Output the (x, y) coordinate of the center of the cell containing the given text.  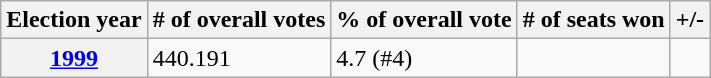
% of overall vote (424, 20)
4.7 (#4) (424, 58)
Election year (74, 20)
440.191 (239, 58)
# of seats won (594, 20)
+/- (690, 20)
1999 (74, 58)
# of overall votes (239, 20)
